Identify which cell holds the provided text, then report its (x, y) central coordinate. 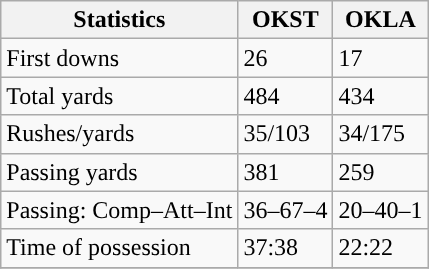
OKLA (380, 20)
35/103 (286, 134)
First downs (120, 58)
381 (286, 172)
Passing: Comp–Att–Int (120, 210)
Rushes/yards (120, 134)
434 (380, 96)
36–67–4 (286, 210)
22:22 (380, 248)
Time of possession (120, 248)
17 (380, 58)
20–40–1 (380, 210)
Total yards (120, 96)
37:38 (286, 248)
484 (286, 96)
Passing yards (120, 172)
OKST (286, 20)
26 (286, 58)
Statistics (120, 20)
259 (380, 172)
34/175 (380, 134)
